Extract the [x, y] coordinate from the center of the cell holding the provided text.  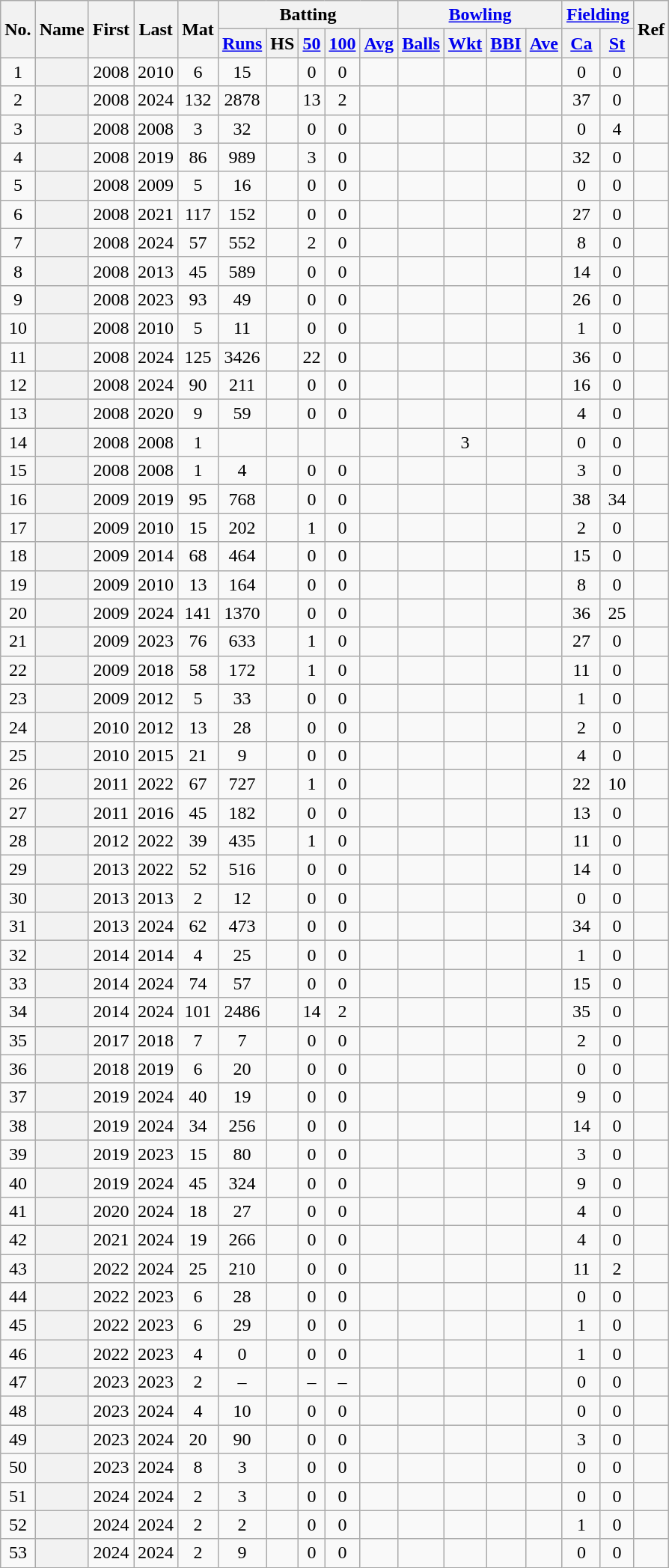
68 [198, 556]
23 [18, 698]
182 [242, 812]
Balls [421, 43]
633 [242, 641]
59 [242, 414]
3426 [242, 357]
100 [343, 43]
117 [198, 214]
67 [198, 784]
58 [198, 670]
No. [18, 29]
24 [18, 727]
Bowling [480, 15]
2015 [156, 755]
141 [198, 613]
42 [18, 1239]
2878 [242, 100]
48 [18, 1411]
164 [242, 585]
Wkt [465, 43]
172 [242, 670]
101 [198, 1012]
Mat [198, 29]
41 [18, 1211]
324 [242, 1183]
Runs [242, 43]
256 [242, 1126]
266 [242, 1239]
589 [242, 271]
464 [242, 556]
80 [242, 1154]
552 [242, 242]
Batting [308, 15]
51 [18, 1496]
125 [198, 357]
132 [198, 100]
46 [18, 1354]
210 [242, 1269]
95 [198, 499]
989 [242, 157]
516 [242, 870]
44 [18, 1297]
47 [18, 1382]
First [111, 29]
86 [198, 157]
1370 [242, 613]
2017 [111, 1040]
30 [18, 898]
473 [242, 927]
17 [18, 528]
HS [283, 43]
53 [18, 1553]
202 [242, 528]
727 [242, 784]
435 [242, 841]
Fielding [597, 15]
Last [156, 29]
Ref [651, 29]
Ca [581, 43]
Name [61, 29]
Ave [543, 43]
2016 [156, 812]
43 [18, 1269]
62 [198, 927]
BBI [506, 43]
31 [18, 927]
211 [242, 385]
74 [198, 983]
76 [198, 641]
St [617, 43]
93 [198, 299]
768 [242, 499]
2486 [242, 1012]
152 [242, 214]
Avg [379, 43]
